Output the (x, y) coordinate of the center of the cell containing the given text.  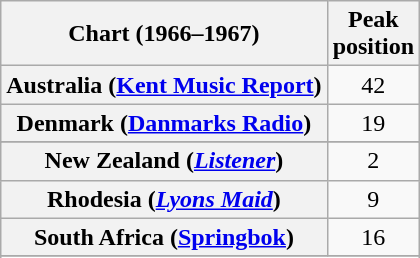
42 (373, 85)
Chart (1966–1967) (164, 34)
19 (373, 123)
Rhodesia (Lyons Maid) (164, 199)
2 (373, 161)
16 (373, 237)
Australia (Kent Music Report) (164, 85)
South Africa (Springbok) (164, 237)
Denmark (Danmarks Radio) (164, 123)
9 (373, 199)
New Zealand (Listener) (164, 161)
Peakposition (373, 34)
